Identify which cell holds the provided text, then report its [X, Y] central coordinate. 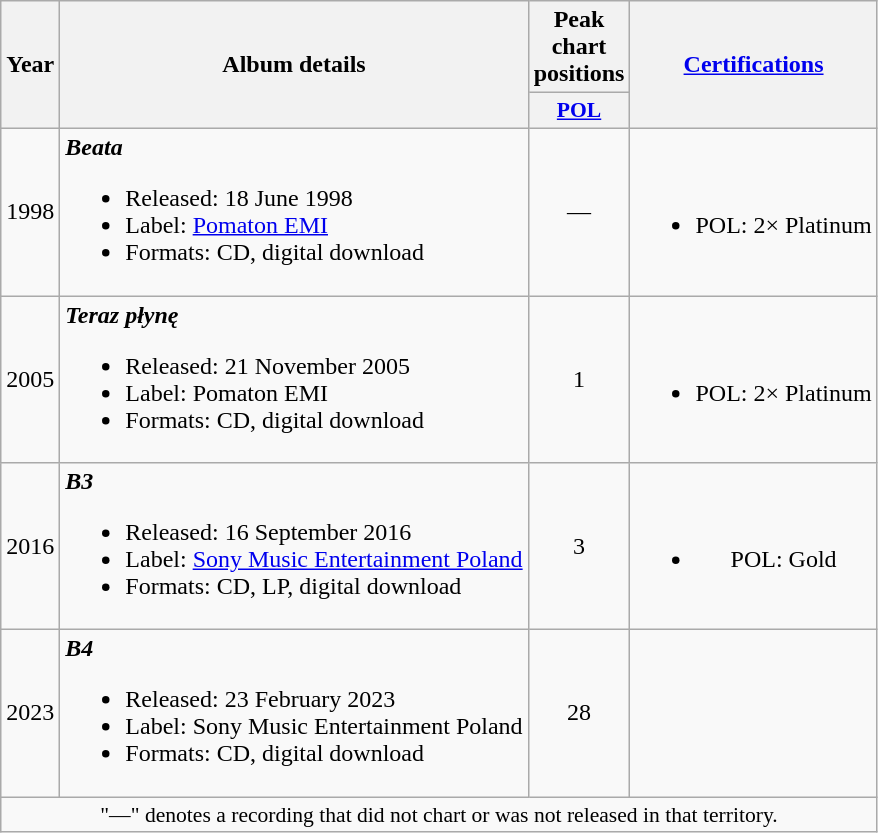
1 [579, 380]
Peak chart positions [579, 47]
Teraz płynęReleased: 21 November 2005Label: Pomaton EMIFormats: CD, digital download [294, 380]
Album details [294, 65]
1998 [30, 212]
POL: Gold [754, 546]
2023 [30, 714]
Certifications [754, 65]
2005 [30, 380]
3 [579, 546]
Year [30, 65]
B4Released: 23 February 2023Label: Sony Music Entertainment PolandFormats: CD, digital download [294, 714]
28 [579, 714]
"—" denotes a recording that did not chart or was not released in that territory. [439, 815]
— [579, 212]
B3Released: 16 September 2016Label: Sony Music Entertainment PolandFormats: CD, LP, digital download [294, 546]
POL [579, 111]
BeataReleased: 18 June 1998Label: Pomaton EMIFormats: CD, digital download [294, 212]
2016 [30, 546]
